Scan for the cell matching the given text and deliver its [x, y] coordinate at center. 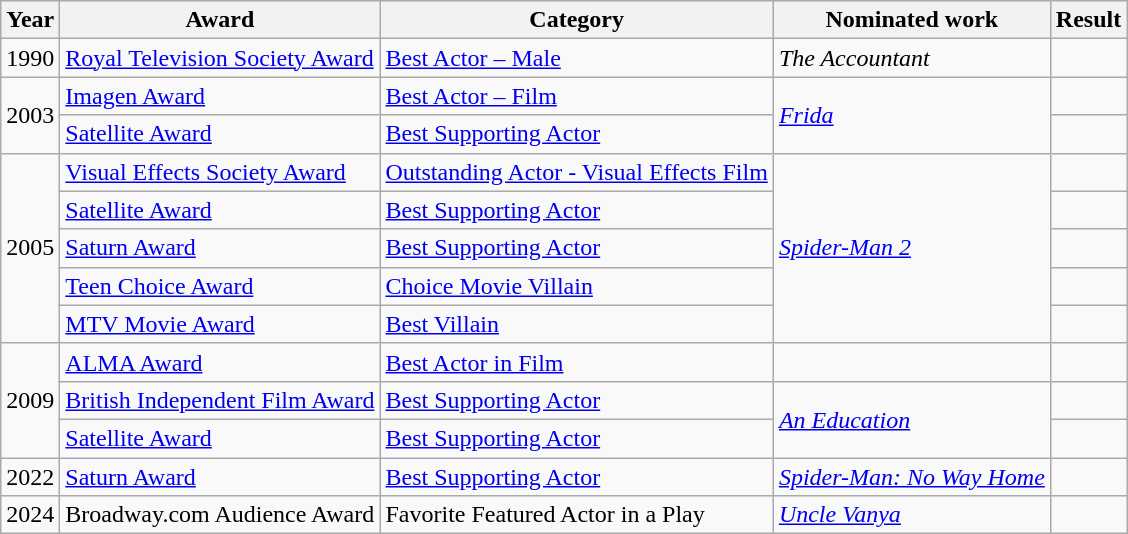
Best Actor – Male [576, 58]
Best Actor in Film [576, 362]
Year [30, 20]
Favorite Featured Actor in a Play [576, 515]
Award [220, 20]
Broadway.com Audience Award [220, 515]
Spider-Man: No Way Home [912, 477]
2022 [30, 477]
Best Villain [576, 324]
2003 [30, 115]
Spider-Man 2 [912, 248]
MTV Movie Award [220, 324]
Result [1088, 20]
An Education [912, 419]
The Accountant [912, 58]
Outstanding Actor - Visual Effects Film [576, 172]
Frida [912, 115]
2024 [30, 515]
Nominated work [912, 20]
Best Actor – Film [576, 96]
Imagen Award [220, 96]
Teen Choice Award [220, 286]
Royal Television Society Award [220, 58]
British Independent Film Award [220, 400]
Category [576, 20]
Choice Movie Villain [576, 286]
2005 [30, 248]
2009 [30, 400]
Uncle Vanya [912, 515]
1990 [30, 58]
Visual Effects Society Award [220, 172]
ALMA Award [220, 362]
